Determine the [x, y] coordinate at the center of the cell enclosing the given text.  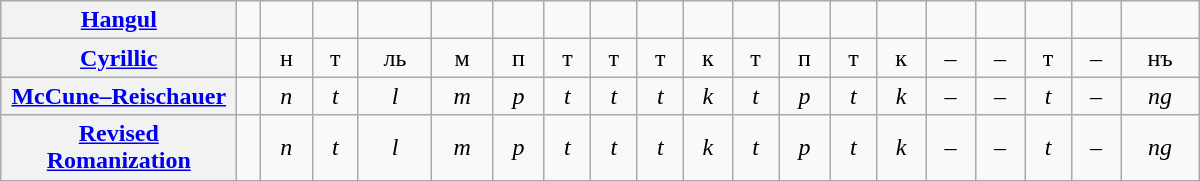
Revised Romanization [119, 148]
Cyrillic [119, 58]
н [286, 58]
м [462, 58]
Hangul [119, 20]
McCune–Reischauer [119, 96]
ль [394, 58]
нъ [1160, 58]
